Return the (x, y) coordinate for the center point of the cell that contains the specified text.  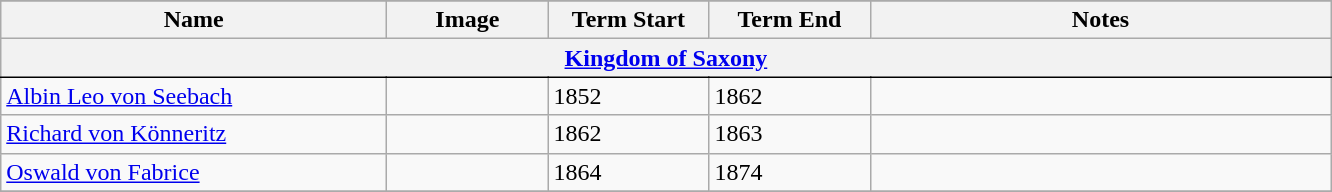
1863 (790, 134)
Kingdom of Saxony (666, 58)
Term End (790, 20)
Albin Leo von Seebach (194, 96)
Image (468, 20)
1864 (628, 172)
Term Start (628, 20)
1874 (790, 172)
Oswald von Fabrice (194, 172)
Richard von Könneritz (194, 134)
1852 (628, 96)
Notes (1100, 20)
Name (194, 20)
